Determine the [X, Y] coordinate at the center of the cell enclosing the given text.  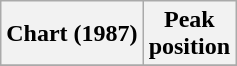
Chart (1987) [72, 34]
Peakposition [189, 34]
